Return (x, y) of the center of cell containing provided text 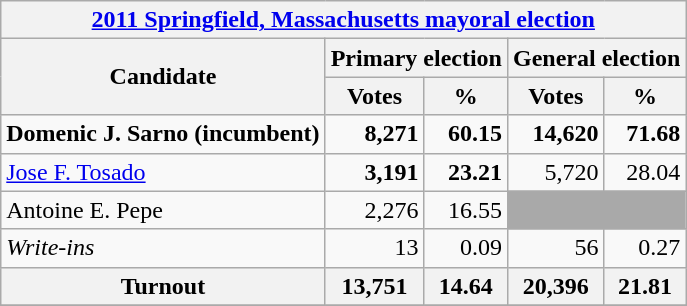
56 (556, 248)
13,751 (374, 286)
23.21 (466, 172)
Domenic J. Sarno (incumbent) (163, 134)
5,720 (556, 172)
General election (596, 58)
16.55 (466, 210)
28.04 (645, 172)
Write-ins (163, 248)
2011 Springfield, Massachusetts mayoral election (344, 20)
71.68 (645, 134)
60.15 (466, 134)
13 (374, 248)
Candidate (163, 77)
20,396 (556, 286)
21.81 (645, 286)
Antoine E. Pepe (163, 210)
3,191 (374, 172)
0.27 (645, 248)
14,620 (556, 134)
8,271 (374, 134)
Jose F. Tosado (163, 172)
2,276 (374, 210)
14.64 (466, 286)
0.09 (466, 248)
Turnout (163, 286)
Primary election (416, 58)
